Extract the (x, y) coordinate from the center of the cell holding the provided text.  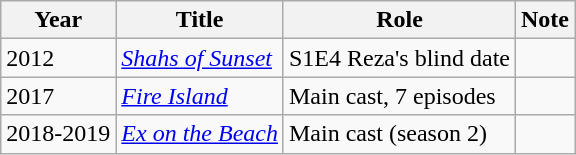
Role (399, 20)
2018-2019 (58, 134)
Ex on the Beach (200, 134)
Title (200, 20)
Main cast (season 2) (399, 134)
Main cast, 7 episodes (399, 96)
Shahs of Sunset (200, 58)
S1E4 Reza's blind date (399, 58)
2017 (58, 96)
Fire Island (200, 96)
Note (544, 20)
2012 (58, 58)
Year (58, 20)
